Find where the given text appears and provide that cell's center as (x, y) coordinate. 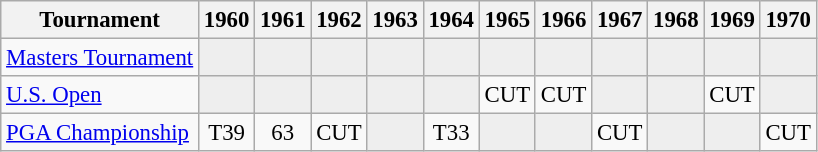
1962 (339, 20)
1967 (620, 20)
1970 (788, 20)
1965 (507, 20)
PGA Championship (100, 133)
Masters Tournament (100, 58)
T33 (451, 133)
1968 (676, 20)
1964 (451, 20)
63 (283, 133)
1963 (395, 20)
1969 (732, 20)
T39 (227, 133)
U.S. Open (100, 95)
1961 (283, 20)
1960 (227, 20)
Tournament (100, 20)
1966 (563, 20)
